Locate the cell with the specified text and output its [x, y] center coordinate. 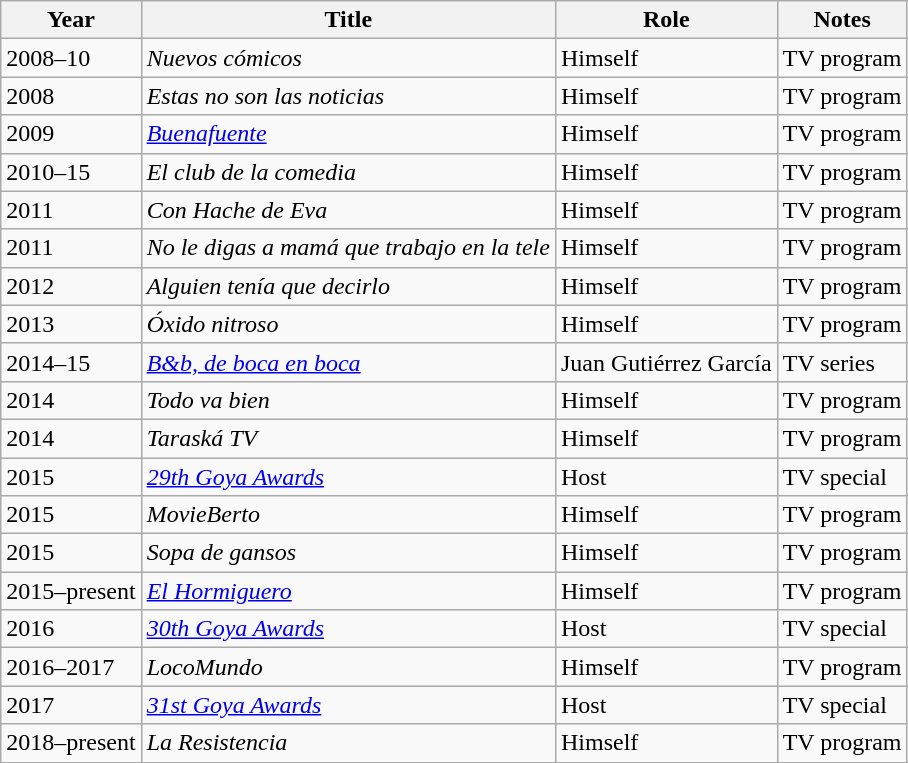
29th Goya Awards [348, 477]
2008–10 [71, 58]
Alguien tenía que decirlo [348, 286]
Nuevos cómicos [348, 58]
Year [71, 20]
2014–15 [71, 362]
2010–15 [71, 172]
Con Hache de Eva [348, 210]
TV series [842, 362]
2009 [71, 134]
Sopa de gansos [348, 553]
MovieBerto [348, 515]
Notes [842, 20]
31st Goya Awards [348, 705]
Role [666, 20]
2016 [71, 629]
Buenafuente [348, 134]
La Resistencia [348, 743]
Todo va bien [348, 400]
El club de la comedia [348, 172]
El Hormiguero [348, 591]
30th Goya Awards [348, 629]
Juan Gutiérrez García [666, 362]
No le digas a mamá que trabajo en la tele [348, 248]
LocoMundo [348, 667]
2017 [71, 705]
2015–present [71, 591]
B&b, de boca en boca [348, 362]
2013 [71, 324]
2018–present [71, 743]
Estas no son las noticias [348, 96]
2016–2017 [71, 667]
2012 [71, 286]
Óxido nitroso [348, 324]
Title [348, 20]
Taraská TV [348, 438]
2008 [71, 96]
